Identify which cell holds the provided text, then report its [x, y] central coordinate. 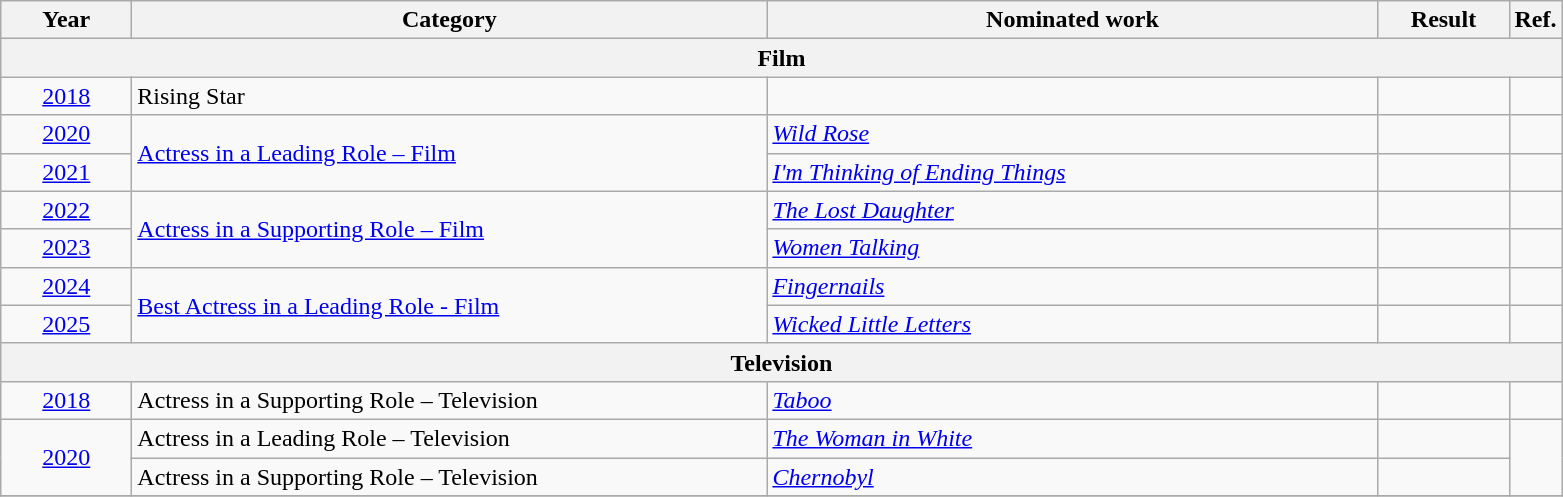
Actress in a Leading Role – Television [450, 438]
Women Talking [1072, 248]
Nominated work [1072, 20]
Result [1444, 20]
Chernobyl [1072, 477]
2024 [66, 286]
Best Actress in a Leading Role - Film [450, 305]
Taboo [1072, 400]
Ref. [1536, 20]
The Woman in White [1072, 438]
The Lost Daughter [1072, 210]
Year [66, 20]
Category [450, 20]
Film [782, 58]
Fingernails [1072, 286]
Wild Rose [1072, 134]
Actress in a Leading Role – Film [450, 153]
Rising Star [450, 96]
Wicked Little Letters [1072, 324]
I'm Thinking of Ending Things [1072, 172]
Television [782, 362]
2025 [66, 324]
2023 [66, 248]
Actress in a Supporting Role – Film [450, 229]
2021 [66, 172]
2022 [66, 210]
